Capture the cell that displays the provided text and extract its (X, Y) central coordinate. 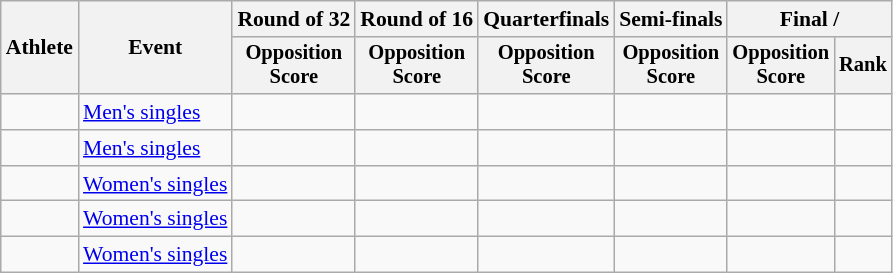
Semi-finals (670, 19)
Round of 32 (294, 19)
Final / (809, 19)
Athlete (40, 48)
Rank (863, 66)
Round of 16 (416, 19)
Quarterfinals (546, 19)
Event (155, 48)
